Return the [X, Y] coordinate for the center point of the cell that contains the specified text.  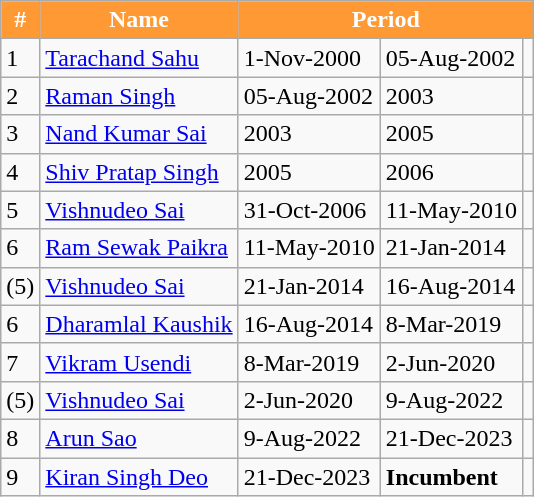
2006 [451, 172]
Period [386, 20]
5 [20, 210]
Nand Kumar Sai [139, 134]
8 [20, 438]
3 [20, 134]
4 [20, 172]
Shiv Pratap Singh [139, 172]
2 [20, 96]
31-Oct-2006 [309, 210]
1-Nov-2000 [309, 58]
Ram Sewak Paikra [139, 248]
Incumbent [451, 477]
9 [20, 477]
Arun Sao [139, 438]
Vikram Usendi [139, 362]
1 [20, 58]
Tarachand Sahu [139, 58]
Name [139, 20]
7 [20, 362]
Dharamlal Kaushik [139, 324]
Kiran Singh Deo [139, 477]
# [20, 20]
Raman Singh [139, 96]
